Output the (X, Y) coordinate of the center of the cell containing the given text.  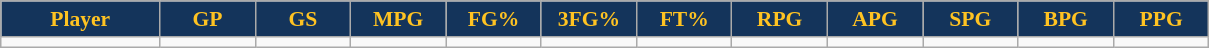
RPG (780, 19)
PPG (1161, 19)
GS (302, 19)
MPG (398, 19)
FT% (684, 19)
APG (874, 19)
3FG% (588, 19)
FG% (494, 19)
BPG (1066, 19)
GP (208, 19)
SPG (970, 19)
Player (80, 19)
